Provide the (X, Y) coordinate of the cell's center where the given text is located.  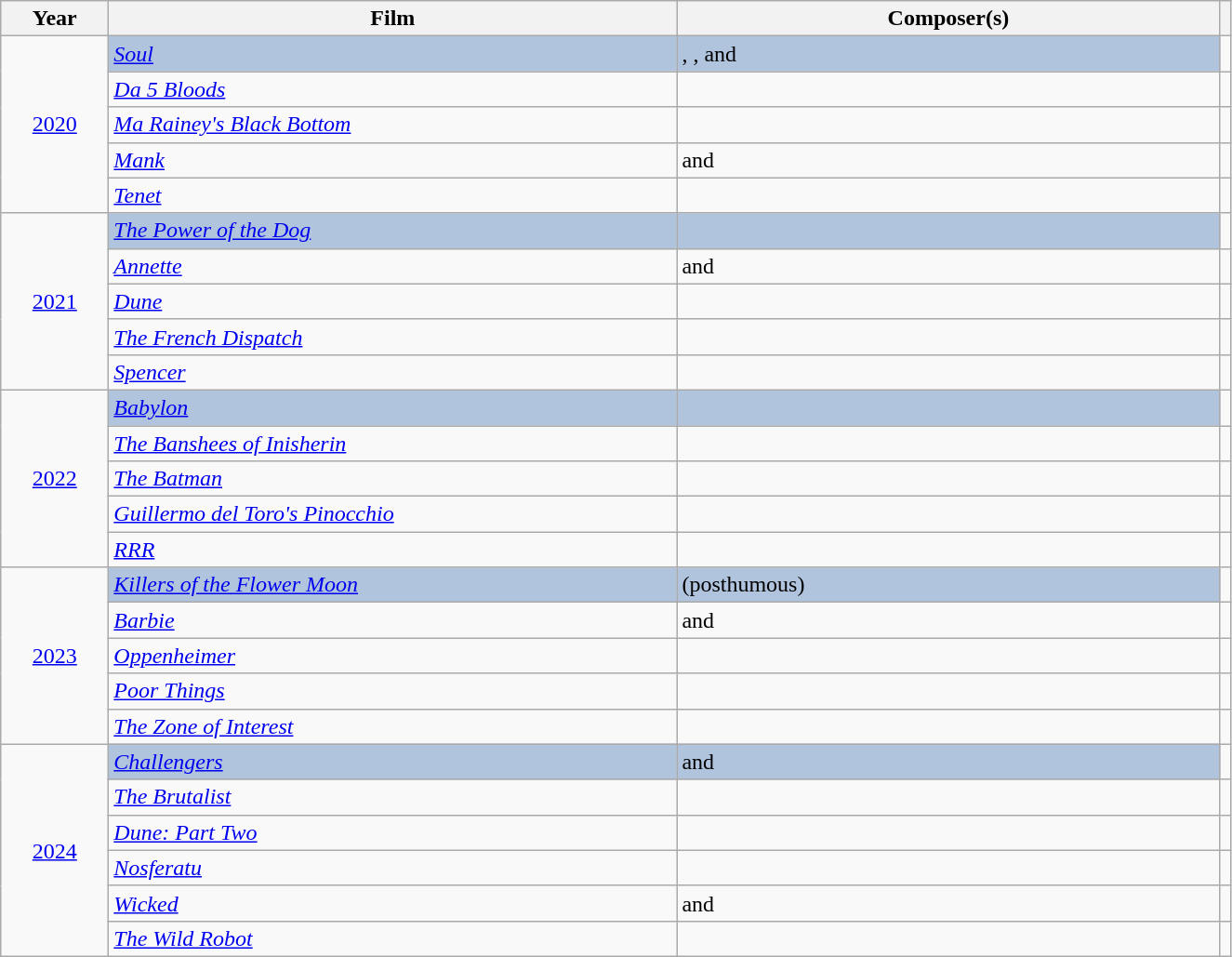
Mank (392, 160)
Barbie (392, 620)
Film (392, 19)
Composer(s) (948, 19)
Guillermo del Toro's Pinocchio (392, 514)
The Brutalist (392, 797)
, , and (948, 54)
2021 (55, 301)
RRR (392, 550)
Nosferatu (392, 868)
The Banshees of Inisherin (392, 444)
The Power of the Dog (392, 231)
(posthumous) (948, 585)
The Batman (392, 479)
Dune: Part Two (392, 832)
2020 (55, 125)
Tenet (392, 195)
Wicked (392, 903)
Year (55, 19)
Dune (392, 301)
2023 (55, 656)
Spencer (392, 372)
2022 (55, 478)
Soul (392, 54)
The French Dispatch (392, 337)
Ma Rainey's Black Bottom (392, 125)
Challengers (392, 762)
Annette (392, 266)
Poor Things (392, 691)
The Wild Robot (392, 938)
The Zone of Interest (392, 726)
Da 5 Bloods (392, 89)
Babylon (392, 407)
2024 (55, 850)
Killers of the Flower Moon (392, 585)
Oppenheimer (392, 656)
